Return the (x, y) coordinate for the center point of the cell that contains the specified text.  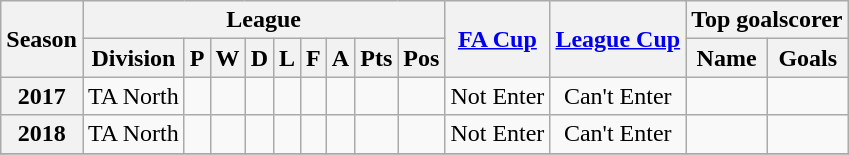
Top goalscorer (767, 20)
League Cup (618, 39)
D (259, 58)
P (197, 58)
Season (42, 39)
F (314, 58)
2018 (42, 134)
League (263, 20)
Pos (422, 58)
Name (727, 58)
A (340, 58)
Division (133, 58)
Pts (376, 58)
FA Cup (498, 39)
2017 (42, 96)
W (228, 58)
Goals (808, 58)
L (288, 58)
